Determine the [X, Y] coordinate at the center of the cell enclosing the given text.  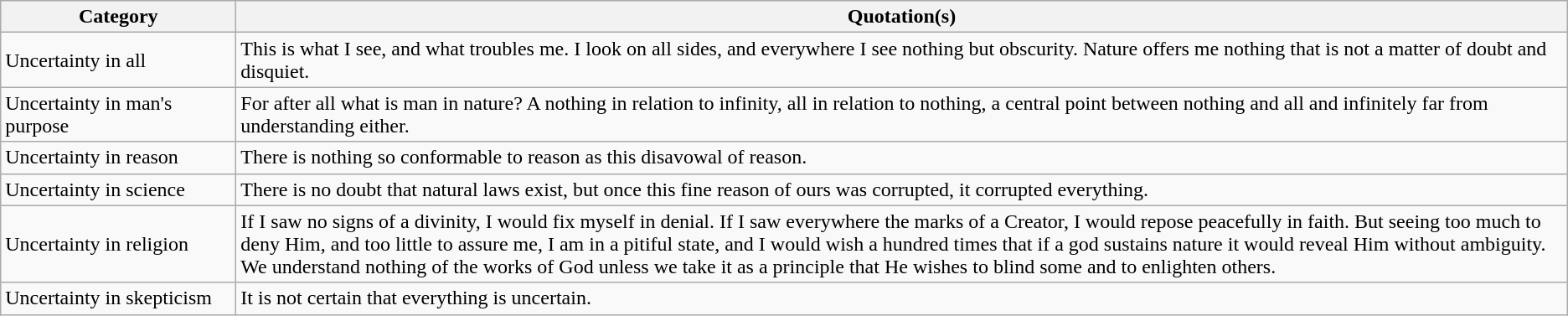
Uncertainty in man's purpose [119, 114]
There is no doubt that natural laws exist, but once this fine reason of ours was corrupted, it corrupted everything. [901, 189]
Uncertainty in religion [119, 244]
Uncertainty in science [119, 189]
Quotation(s) [901, 17]
It is not certain that everything is uncertain. [901, 298]
Uncertainty in all [119, 60]
Category [119, 17]
Uncertainty in skepticism [119, 298]
Uncertainty in reason [119, 158]
There is nothing so conformable to reason as this disavowal of reason. [901, 158]
